Scan for the cell matching the given text and deliver its (x, y) coordinate at center. 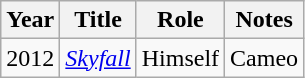
2012 (30, 58)
Cameo (264, 58)
Skyfall (98, 58)
Notes (264, 20)
Title (98, 20)
Himself (180, 58)
Role (180, 20)
Year (30, 20)
